Capture the cell that displays the provided text and extract its [x, y] central coordinate. 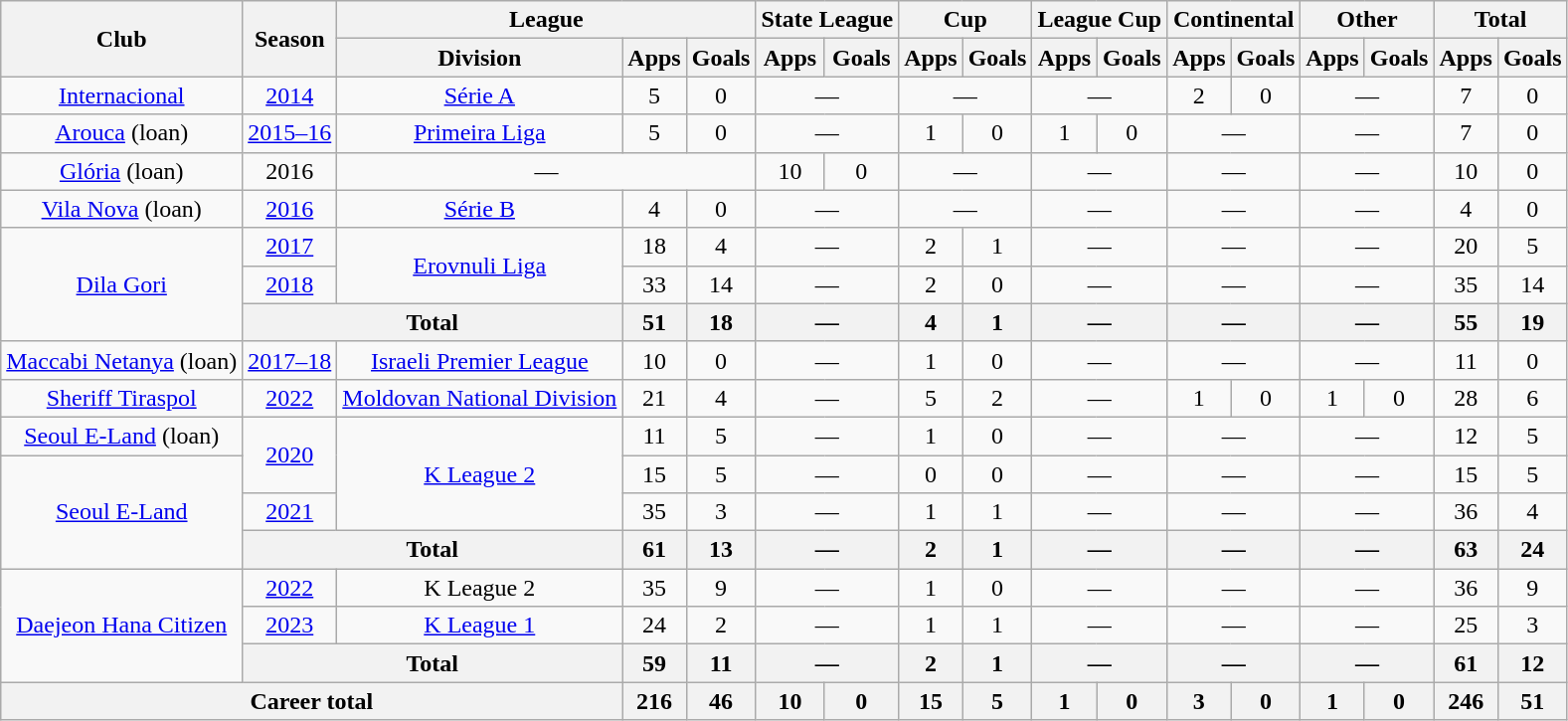
Série B [479, 209]
K League 1 [479, 626]
28 [1466, 398]
33 [654, 284]
25 [1466, 626]
Israeli Premier League [479, 360]
2014 [290, 95]
Season [290, 39]
Maccabi Netanya (loan) [121, 360]
Moldovan National Division [479, 398]
Career total [312, 701]
46 [721, 701]
2020 [290, 454]
Glória (loan) [121, 171]
Arouca (loan) [121, 133]
2018 [290, 284]
63 [1466, 550]
Cup [965, 20]
Division [479, 58]
59 [654, 663]
Continental [1234, 20]
6 [1532, 398]
Club [121, 39]
Seoul E-Land [121, 512]
Sheriff Tiraspol [121, 398]
2017–18 [290, 360]
Série A [479, 95]
State League [827, 20]
21 [654, 398]
Internacional [121, 95]
13 [721, 550]
League [547, 20]
19 [1532, 322]
League Cup [1100, 20]
2021 [290, 512]
Daejeon Hana Citizen [121, 626]
2015–16 [290, 133]
Erovnuli Liga [479, 266]
2017 [290, 247]
Other [1367, 20]
2023 [290, 626]
216 [654, 701]
246 [1466, 701]
55 [1466, 322]
20 [1466, 247]
Dila Gori [121, 284]
Primeira Liga [479, 133]
Vila Nova (loan) [121, 209]
Seoul E-Land (loan) [121, 436]
